From the cell containing the given text, extract its center point as (x, y) coordinate. 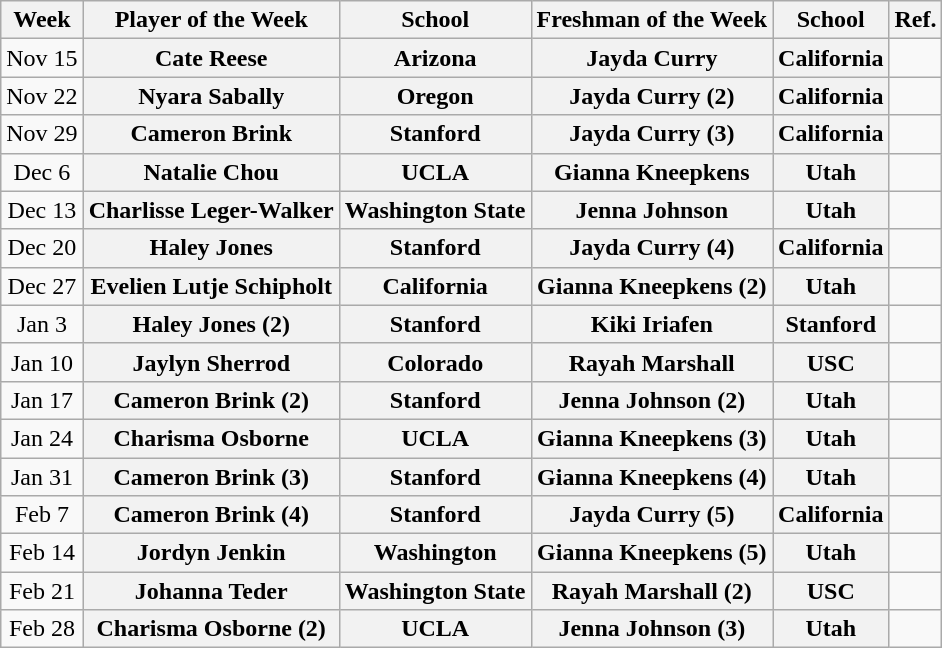
Gianna Kneepkens (5) (652, 553)
Feb 7 (42, 515)
Charisma Osborne (211, 438)
Jan 17 (42, 400)
Dec 6 (42, 172)
Jaylyn Sherrod (211, 362)
Feb 14 (42, 553)
Johanna Teder (211, 591)
Jenna Johnson (652, 210)
Gianna Kneepkens (2) (652, 286)
Jayda Curry (4) (652, 248)
Dec 27 (42, 286)
Feb 21 (42, 591)
Kiki Iriafen (652, 324)
Week (42, 20)
Feb 28 (42, 629)
Rayah Marshall (2) (652, 591)
Cameron Brink (211, 134)
Arizona (435, 58)
Gianna Kneepkens (4) (652, 477)
Dec 20 (42, 248)
Cameron Brink (4) (211, 515)
Haley Jones (211, 248)
Washington (435, 553)
Gianna Kneepkens (3) (652, 438)
Cameron Brink (2) (211, 400)
Nov 15 (42, 58)
Nov 22 (42, 96)
Natalie Chou (211, 172)
Charlisse Leger-Walker (211, 210)
Rayah Marshall (652, 362)
Cate Reese (211, 58)
Oregon (435, 96)
Jenna Johnson (2) (652, 400)
Ref. (916, 20)
Jordyn Jenkin (211, 553)
Jayda Curry (652, 58)
Haley Jones (2) (211, 324)
Evelien Lutje Schipholt (211, 286)
Jan 3 (42, 324)
Freshman of the Week (652, 20)
Nyara Sabally (211, 96)
Jan 10 (42, 362)
Jayda Curry (3) (652, 134)
Colorado (435, 362)
Charisma Osborne (2) (211, 629)
Dec 13 (42, 210)
Jan 31 (42, 477)
Jan 24 (42, 438)
Gianna Kneepkens (652, 172)
Nov 29 (42, 134)
Cameron Brink (3) (211, 477)
Jayda Curry (5) (652, 515)
Jenna Johnson (3) (652, 629)
Player of the Week (211, 20)
Jayda Curry (2) (652, 96)
